Scan for the cell matching the given text and deliver its [X, Y] coordinate at center. 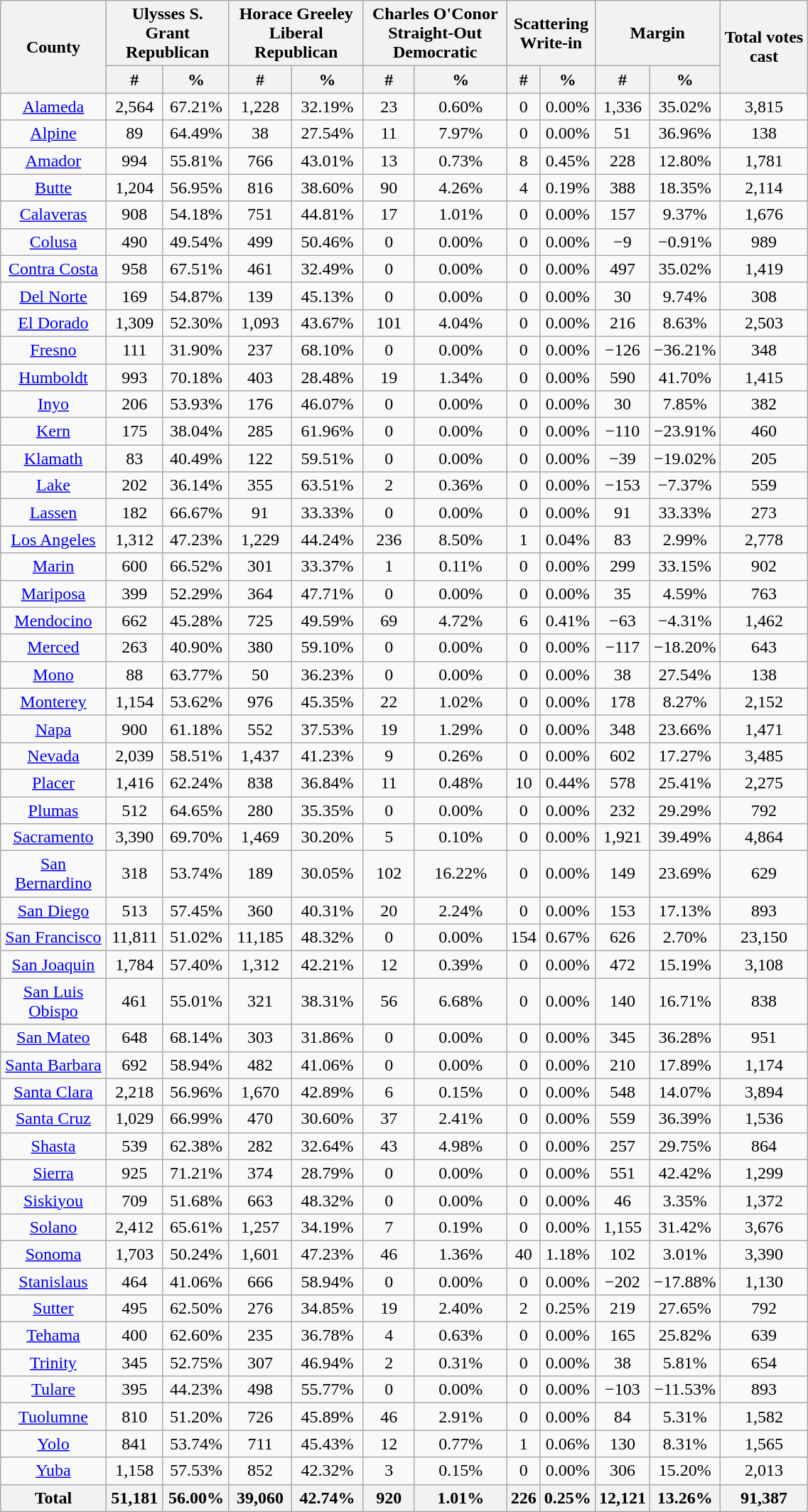
Alpine [53, 134]
958 [134, 269]
−110 [623, 431]
662 [134, 621]
69 [389, 621]
53.93% [196, 404]
1,781 [764, 161]
San Joaquin [53, 965]
1,676 [764, 215]
39,060 [260, 1498]
45.89% [327, 1417]
47.71% [327, 594]
216 [623, 323]
1,415 [764, 377]
33.37% [327, 567]
2,564 [134, 107]
182 [134, 513]
810 [134, 1417]
1,204 [134, 188]
−17.88% [685, 1282]
400 [134, 1336]
257 [623, 1146]
Horace GreeleyLiberal Republican [296, 33]
206 [134, 404]
0.41% [567, 621]
2.40% [460, 1309]
2,275 [764, 783]
0.48% [460, 783]
321 [260, 1001]
1,469 [260, 837]
54.87% [196, 296]
Plumas [53, 810]
0.44% [567, 783]
3,815 [764, 107]
30.20% [327, 837]
303 [260, 1038]
88 [134, 675]
499 [260, 242]
63.51% [327, 486]
40.49% [196, 459]
1.34% [460, 377]
−18.20% [685, 648]
232 [623, 810]
53.62% [196, 702]
−4.31% [685, 621]
Marin [53, 567]
62.60% [196, 1336]
3,485 [764, 756]
56.95% [196, 188]
1,703 [134, 1254]
8.63% [685, 323]
0.36% [460, 486]
6.68% [460, 1001]
301 [260, 567]
5.31% [685, 1417]
38.04% [196, 431]
52.30% [196, 323]
36.23% [327, 675]
10 [523, 783]
154 [523, 938]
43.01% [327, 161]
67.51% [196, 269]
37.53% [327, 729]
30.05% [327, 874]
0.31% [460, 1363]
Alameda [53, 107]
219 [623, 1309]
994 [134, 161]
0.11% [460, 567]
1,565 [764, 1444]
Monterey [53, 702]
66.52% [196, 567]
Total votes cast [764, 47]
395 [134, 1390]
Contra Costa [53, 269]
Fresno [53, 350]
52.75% [196, 1363]
692 [134, 1065]
51.20% [196, 1417]
59.10% [327, 648]
13 [389, 161]
San Diego [53, 911]
Tulare [53, 1390]
263 [134, 648]
44.24% [327, 540]
41.23% [327, 756]
908 [134, 215]
−0.91% [685, 242]
39.49% [685, 837]
59.51% [327, 459]
35 [623, 594]
56 [389, 1001]
1,437 [260, 756]
34.85% [327, 1309]
3,894 [764, 1092]
900 [134, 729]
1,130 [764, 1282]
43.67% [327, 323]
31.42% [685, 1227]
0.45% [567, 161]
1,155 [623, 1227]
30.60% [327, 1119]
380 [260, 648]
62.38% [196, 1146]
2,412 [134, 1227]
2.91% [460, 1417]
Sierra [53, 1173]
841 [134, 1444]
202 [134, 486]
472 [623, 965]
130 [623, 1444]
25.41% [685, 783]
226 [523, 1498]
1,462 [764, 621]
46.07% [327, 404]
666 [260, 1282]
50 [260, 675]
3,108 [764, 965]
12.80% [685, 161]
15.19% [685, 965]
63.77% [196, 675]
Tuolumne [53, 1417]
1,093 [260, 323]
14.07% [685, 1092]
64.65% [196, 810]
36.96% [685, 134]
Trinity [53, 1363]
725 [260, 621]
157 [623, 215]
44.23% [196, 1390]
1,784 [134, 965]
31.86% [327, 1038]
37 [389, 1119]
40.31% [327, 911]
0.26% [460, 756]
4.04% [460, 323]
Mendocino [53, 621]
45.13% [327, 296]
626 [623, 938]
551 [623, 1173]
5.81% [685, 1363]
69.70% [196, 837]
23 [389, 107]
−11.53% [685, 1390]
513 [134, 911]
62.24% [196, 783]
7 [389, 1227]
Del Norte [53, 296]
Solano [53, 1227]
852 [260, 1471]
Placer [53, 783]
32.19% [327, 107]
140 [623, 1001]
816 [260, 188]
989 [764, 242]
490 [134, 242]
639 [764, 1336]
189 [260, 874]
Siskiyou [53, 1200]
28.48% [327, 377]
31.90% [196, 350]
23,150 [764, 938]
Santa Clara [53, 1092]
ScatteringWrite-in [551, 33]
111 [134, 350]
951 [764, 1038]
1,229 [260, 540]
925 [134, 1173]
−103 [623, 1390]
1,257 [260, 1227]
−36.21% [685, 350]
539 [134, 1146]
280 [260, 810]
8.27% [685, 702]
San Francisco [53, 938]
36.39% [685, 1119]
648 [134, 1038]
Kern [53, 431]
139 [260, 296]
1,471 [764, 729]
2.41% [460, 1119]
Sutter [53, 1309]
8 [523, 161]
512 [134, 810]
9.74% [685, 296]
228 [623, 161]
282 [260, 1146]
285 [260, 431]
1,582 [764, 1417]
175 [134, 431]
306 [623, 1471]
497 [623, 269]
399 [134, 594]
711 [260, 1444]
237 [260, 350]
51.68% [196, 1200]
18.35% [685, 188]
71.21% [196, 1173]
50.46% [327, 242]
3 [389, 1471]
4.26% [460, 188]
−63 [623, 621]
65.61% [196, 1227]
11,185 [260, 938]
67.21% [196, 107]
902 [764, 567]
−153 [623, 486]
52.29% [196, 594]
388 [623, 188]
38.31% [327, 1001]
643 [764, 648]
56.96% [196, 1092]
51,181 [134, 1498]
552 [260, 729]
307 [260, 1363]
29.75% [685, 1146]
San Mateo [53, 1038]
40 [523, 1254]
4.72% [460, 621]
578 [623, 783]
1.02% [460, 702]
Santa Barbara [53, 1065]
7.85% [685, 404]
Humboldt [53, 377]
2.99% [685, 540]
32.49% [327, 269]
9.37% [685, 215]
35.35% [327, 810]
36.14% [196, 486]
22 [389, 702]
5 [389, 837]
Margin [657, 33]
17.27% [685, 756]
3.35% [685, 1200]
Charles O'ConorStraight-Out Democratic [435, 33]
0.06% [567, 1444]
1,154 [134, 702]
763 [764, 594]
13.26% [685, 1498]
36.28% [685, 1038]
Merced [53, 648]
17.13% [685, 911]
726 [260, 1417]
498 [260, 1390]
0.10% [460, 837]
920 [389, 1498]
−126 [623, 350]
91,387 [764, 1498]
1,299 [764, 1173]
460 [764, 431]
602 [623, 756]
0.60% [460, 107]
66.67% [196, 513]
308 [764, 296]
89 [134, 134]
364 [260, 594]
25.82% [685, 1336]
Tehama [53, 1336]
62.50% [196, 1309]
55.77% [327, 1390]
2,114 [764, 188]
45.43% [327, 1444]
51 [623, 134]
864 [764, 1146]
17.89% [685, 1065]
Shasta [53, 1146]
766 [260, 161]
66.99% [196, 1119]
0.39% [460, 965]
299 [623, 567]
50.24% [196, 1254]
68.10% [327, 350]
Butte [53, 188]
2.70% [685, 938]
1,601 [260, 1254]
235 [260, 1336]
51.02% [196, 938]
464 [134, 1282]
15.20% [685, 1471]
42.89% [327, 1092]
0.77% [460, 1444]
70.18% [196, 377]
42.74% [327, 1498]
36.84% [327, 783]
38.60% [327, 188]
663 [260, 1200]
49.59% [327, 621]
84 [623, 1417]
178 [623, 702]
2,039 [134, 756]
68.14% [196, 1038]
122 [260, 459]
355 [260, 486]
2,503 [764, 323]
41.70% [685, 377]
Napa [53, 729]
318 [134, 874]
1,174 [764, 1065]
273 [764, 513]
Sacramento [53, 837]
45.28% [196, 621]
1.29% [460, 729]
29.29% [685, 810]
2,778 [764, 540]
36.78% [327, 1336]
382 [764, 404]
San Luis Obispo [53, 1001]
45.35% [327, 702]
976 [260, 702]
44.81% [327, 215]
34.19% [327, 1227]
0.73% [460, 161]
Lake [53, 486]
Inyo [53, 404]
42.21% [327, 965]
590 [623, 377]
Santa Cruz [53, 1119]
1,029 [134, 1119]
27.65% [685, 1309]
1,372 [764, 1200]
482 [260, 1065]
276 [260, 1309]
64.49% [196, 134]
210 [623, 1065]
Los Angeles [53, 540]
−202 [623, 1282]
4.98% [460, 1146]
4.59% [685, 594]
205 [764, 459]
470 [260, 1119]
−9 [623, 242]
23.69% [685, 874]
61.18% [196, 729]
49.54% [196, 242]
61.96% [327, 431]
101 [389, 323]
Lassen [53, 513]
40.90% [196, 648]
11,811 [134, 938]
709 [134, 1200]
Sonoma [53, 1254]
2,013 [764, 1471]
548 [623, 1092]
8.50% [460, 540]
495 [134, 1309]
17 [389, 215]
55.81% [196, 161]
57.45% [196, 911]
374 [260, 1173]
57.40% [196, 965]
3.01% [685, 1254]
149 [623, 874]
23.66% [685, 729]
1,921 [623, 837]
360 [260, 911]
2,218 [134, 1092]
1.18% [567, 1254]
9 [389, 756]
236 [389, 540]
San Bernardino [53, 874]
42.32% [327, 1471]
1,309 [134, 323]
1,336 [623, 107]
Colusa [53, 242]
654 [764, 1363]
Yolo [53, 1444]
Ulysses S. GrantRepublican [168, 33]
629 [764, 874]
33.15% [685, 567]
Klamath [53, 459]
20 [389, 911]
−19.02% [685, 459]
Calaveras [53, 215]
1,416 [134, 783]
0.67% [567, 938]
Mariposa [53, 594]
403 [260, 377]
153 [623, 911]
1,158 [134, 1471]
600 [134, 567]
42.42% [685, 1173]
4,864 [764, 837]
Yuba [53, 1471]
1.36% [460, 1254]
90 [389, 188]
7.97% [460, 134]
751 [260, 215]
El Dorado [53, 323]
46.94% [327, 1363]
1,536 [764, 1119]
16.71% [685, 1001]
12,121 [623, 1498]
Stanislaus [53, 1282]
32.64% [327, 1146]
−7.37% [685, 486]
−23.91% [685, 431]
43 [389, 1146]
1,228 [260, 107]
55.01% [196, 1001]
1,419 [764, 269]
0.63% [460, 1336]
3,676 [764, 1227]
28.79% [327, 1173]
169 [134, 296]
1,670 [260, 1092]
2,152 [764, 702]
993 [134, 377]
56.00% [196, 1498]
0.04% [567, 540]
165 [623, 1336]
58.51% [196, 756]
Nevada [53, 756]
54.18% [196, 215]
Mono [53, 675]
16.22% [460, 874]
−117 [623, 648]
57.53% [196, 1471]
Amador [53, 161]
8.31% [685, 1444]
Total [53, 1498]
−39 [623, 459]
County [53, 47]
2.24% [460, 911]
176 [260, 404]
